Determine the (X, Y) coordinate at the center of the cell enclosing the given text.  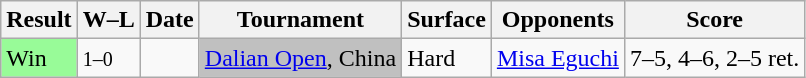
1–0 (108, 58)
7–5, 4–6, 2–5 ret. (714, 58)
Tournament (300, 20)
Date (170, 20)
Result (39, 20)
Surface (447, 20)
Win (39, 58)
Score (714, 20)
Misa Eguchi (558, 58)
W–L (108, 20)
Hard (447, 58)
Opponents (558, 20)
Dalian Open, China (300, 58)
